For the text-containing cell, return its midpoint in [X, Y] coordinate format. 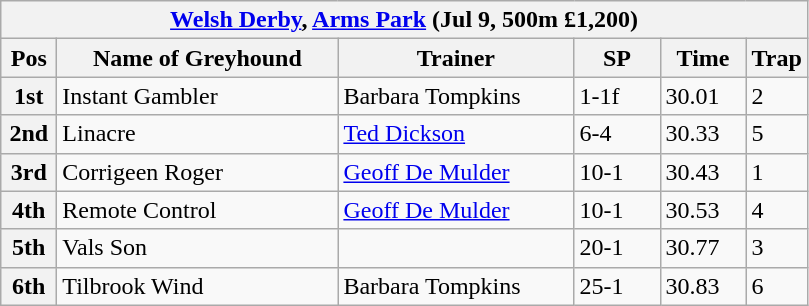
25-1 [617, 286]
Tilbrook Wind [198, 286]
Trainer [456, 58]
Welsh Derby, Arms Park (Jul 9, 500m £1,200) [404, 20]
5 [776, 134]
Name of Greyhound [198, 58]
1 [776, 172]
SP [617, 58]
6th [29, 286]
4th [29, 210]
Trap [776, 58]
Corrigeen Roger [198, 172]
30.01 [703, 96]
6 [776, 286]
Instant Gambler [198, 96]
1-1f [617, 96]
30.53 [703, 210]
5th [29, 248]
6-4 [617, 134]
30.43 [703, 172]
Time [703, 58]
Linacre [198, 134]
Vals Son [198, 248]
30.33 [703, 134]
Remote Control [198, 210]
30.83 [703, 286]
2 [776, 96]
2nd [29, 134]
30.77 [703, 248]
20-1 [617, 248]
3rd [29, 172]
1st [29, 96]
4 [776, 210]
Pos [29, 58]
3 [776, 248]
Ted Dickson [456, 134]
